Return the [x, y] coordinate for the center point of the cell that contains the specified text.  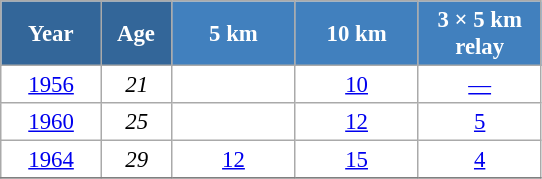
1956 [52, 85]
Age [136, 34]
25 [136, 122]
3 × 5 km relay [480, 34]
4 [480, 160]
1960 [52, 122]
21 [136, 85]
10 [356, 85]
5 [480, 122]
Year [52, 34]
29 [136, 160]
10 km [356, 34]
15 [356, 160]
1964 [52, 160]
— [480, 85]
5 km [234, 34]
